Capture the cell that displays the provided text and extract its (X, Y) central coordinate. 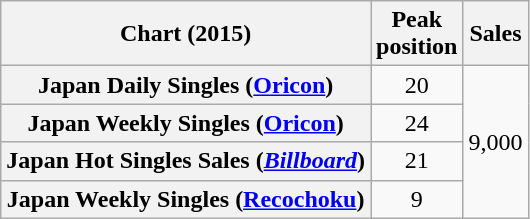
9,000 (496, 142)
Peakposition (417, 34)
Japan Weekly Singles (Recochoku) (186, 199)
9 (417, 199)
21 (417, 161)
24 (417, 123)
Chart (2015) (186, 34)
Japan Hot Singles Sales (Billboard) (186, 161)
Japan Weekly Singles (Oricon) (186, 123)
Sales (496, 34)
20 (417, 85)
Japan Daily Singles (Oricon) (186, 85)
